Return the (x, y) coordinate for the center point of the cell that contains the specified text.  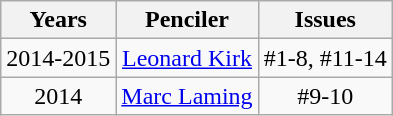
#1-8, #11-14 (325, 58)
Years (58, 20)
Penciler (187, 20)
Marc Laming (187, 96)
2014-2015 (58, 58)
#9-10 (325, 96)
Issues (325, 20)
2014 (58, 96)
Leonard Kirk (187, 58)
